Provide the (X, Y) coordinate of the cell's center where the given text is located.  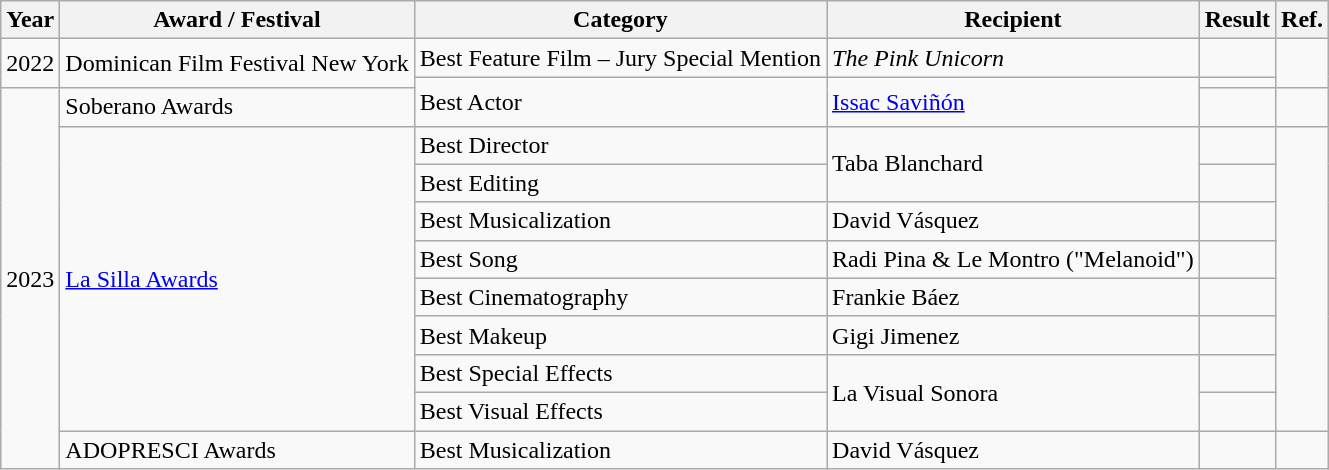
Ref. (1302, 20)
Best Makeup (620, 335)
Radi Pina & Le Montro ("Melanoid") (1014, 259)
Recipient (1014, 20)
Taba Blanchard (1014, 164)
Result (1237, 20)
ADOPRESCI Awards (237, 449)
Year (30, 20)
Dominican Film Festival New York (237, 64)
Best Actor (620, 102)
Best Feature Film – Jury Special Mention (620, 58)
2022 (30, 64)
Best Song (620, 259)
2023 (30, 278)
Best Special Effects (620, 373)
Award / Festival (237, 20)
Category (620, 20)
La Silla Awards (237, 278)
The Pink Unicorn (1014, 58)
Best Visual Effects (620, 411)
Frankie Báez (1014, 297)
Issac Saviñón (1014, 102)
Best Editing (620, 183)
Best Director (620, 145)
Soberano Awards (237, 107)
Gigi Jimenez (1014, 335)
Best Cinematography (620, 297)
La Visual Sonora (1014, 392)
